Locate the cell with the specified text and output its (x, y) center coordinate. 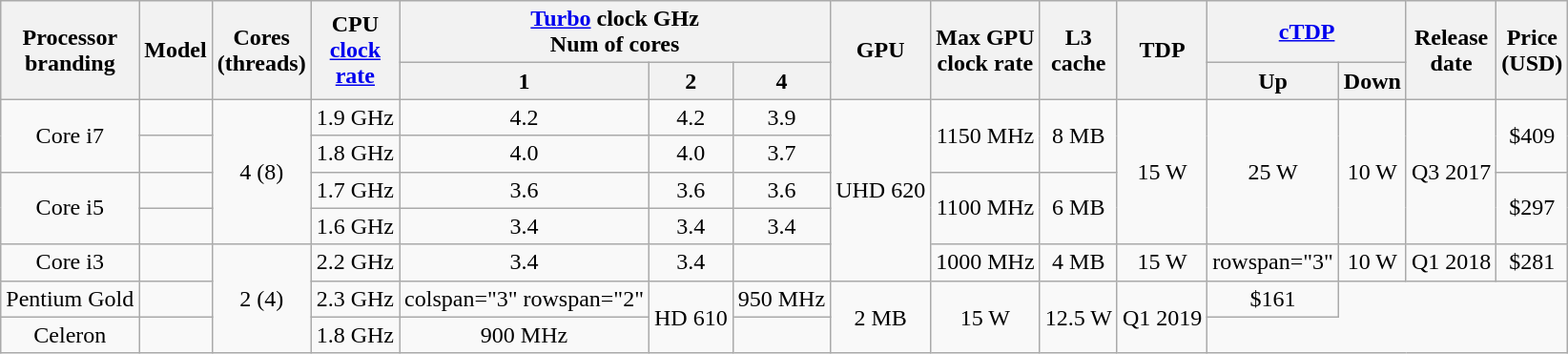
rowspan="3" (1273, 262)
Max GPUclock rate (985, 50)
2 (4) (261, 299)
900 MHz (525, 335)
2 (691, 81)
Pentium Gold (71, 299)
4 (8) (261, 172)
950 MHz (781, 299)
$161 (1273, 299)
Core i3 (71, 262)
GPU (881, 50)
1.9 GHz (355, 117)
Turbo clock GHzNum of cores (615, 32)
Core i7 (71, 135)
4 MB (1078, 262)
CPUclockrate (355, 50)
$297 (1532, 208)
$409 (1532, 135)
Up (1273, 81)
$281 (1532, 262)
HD 610 (691, 317)
Cores(threads) (261, 50)
Q1 2019 (1162, 317)
UHD 620 (881, 190)
25 W (1273, 172)
3.7 (781, 154)
1150 MHz (985, 135)
1.6 GHz (355, 226)
2.2 GHz (355, 262)
Processorbranding (71, 50)
Price(USD) (1532, 50)
3.9 (781, 117)
Core i5 (71, 208)
2.3 GHz (355, 299)
8 MB (1078, 135)
1.7 GHz (355, 190)
L3cache (1078, 50)
Down (1372, 81)
2 MB (881, 317)
Celeron (71, 335)
cTDP (1307, 32)
12.5 W (1078, 317)
6 MB (1078, 208)
1 (525, 81)
1000 MHz (985, 262)
Model (175, 50)
1100 MHz (985, 208)
4 (781, 81)
colspan="3" rowspan="2" (525, 299)
Q1 2018 (1451, 262)
Q3 2017 (1451, 172)
TDP (1162, 50)
Releasedate (1451, 50)
